Identify which cell holds the provided text, then report its [X, Y] central coordinate. 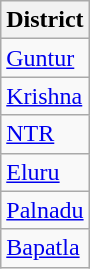
District [45, 20]
Palnadu [45, 210]
Krishna [45, 96]
Bapatla [45, 248]
NTR [45, 134]
Guntur [45, 58]
Eluru [45, 172]
